Capture the cell that displays the provided text and extract its [X, Y] central coordinate. 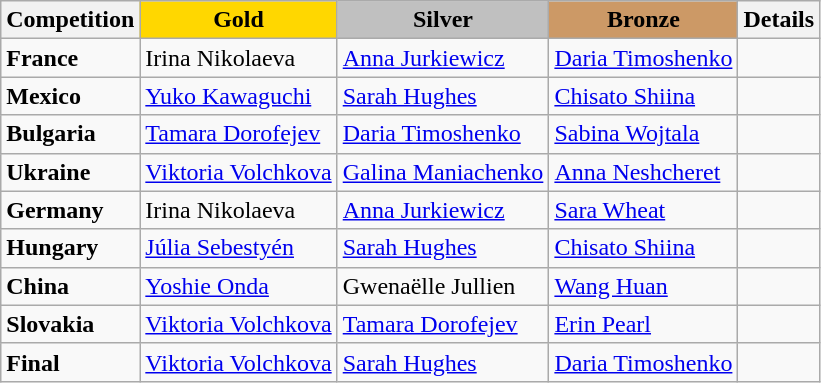
China [70, 286]
Júlia Sebestyén [238, 248]
Slovakia [70, 324]
Hungary [70, 248]
Bulgaria [70, 134]
Competition [70, 20]
Galina Maniachenko [443, 172]
Details [779, 20]
Yuko Kawaguchi [238, 96]
Wang Huan [644, 286]
Germany [70, 210]
Yoshie Onda [238, 286]
Ukraine [70, 172]
Bronze [644, 20]
Sabina Wojtala [644, 134]
France [70, 58]
Silver [443, 20]
Gold [238, 20]
Anna Neshcheret [644, 172]
Erin Pearl [644, 324]
Mexico [70, 96]
Final [70, 362]
Gwenaëlle Jullien [443, 286]
Sara Wheat [644, 210]
